Scan for the cell matching the given text and deliver its [x, y] coordinate at center. 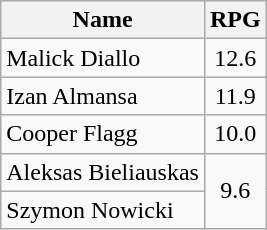
RPG [235, 20]
Aleksas Bieliauskas [103, 172]
9.6 [235, 191]
Cooper Flagg [103, 134]
10.0 [235, 134]
Malick Diallo [103, 58]
Izan Almansa [103, 96]
Szymon Nowicki [103, 210]
11.9 [235, 96]
12.6 [235, 58]
Name [103, 20]
